Determine the [X, Y] coordinate at the center of the cell enclosing the given text.  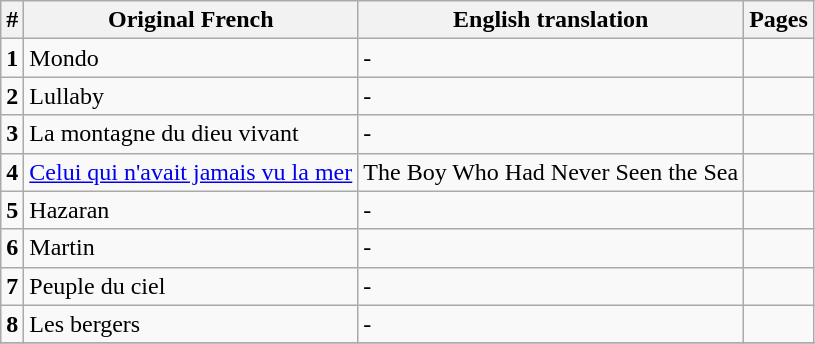
Les bergers [191, 324]
6 [12, 248]
La montagne du dieu vivant [191, 134]
Martin [191, 248]
# [12, 20]
Lullaby [191, 96]
5 [12, 210]
Pages [779, 20]
Mondo [191, 58]
Hazaran [191, 210]
1 [12, 58]
Peuple du ciel [191, 286]
4 [12, 172]
8 [12, 324]
Original French [191, 20]
2 [12, 96]
Celui qui n'avait jamais vu la mer [191, 172]
English translation [551, 20]
The Boy Who Had Never Seen the Sea [551, 172]
3 [12, 134]
7 [12, 286]
